Find where the given text appears and provide that cell's center as (x, y) coordinate. 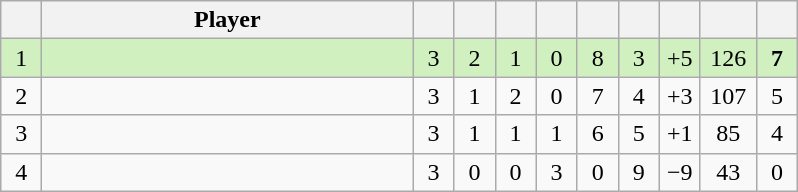
+1 (680, 134)
+3 (680, 96)
Player (228, 20)
85 (728, 134)
43 (728, 172)
126 (728, 58)
6 (598, 134)
9 (638, 172)
8 (598, 58)
+5 (680, 58)
−9 (680, 172)
107 (728, 96)
